Determine the [X, Y] coordinate at the center of the cell enclosing the given text.  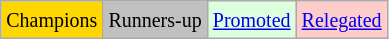
Relegated [342, 20]
Champions [52, 20]
Promoted [252, 20]
Runners-up [155, 20]
